From the cell containing the given text, extract its center point as (X, Y) coordinate. 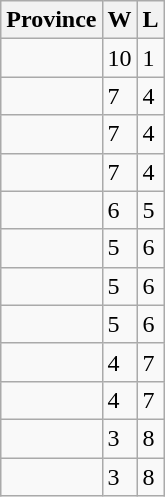
1 (150, 58)
10 (120, 58)
W (120, 20)
Province (52, 20)
L (150, 20)
